Search for the cell housing the specified text and yield its [X, Y] center coordinate. 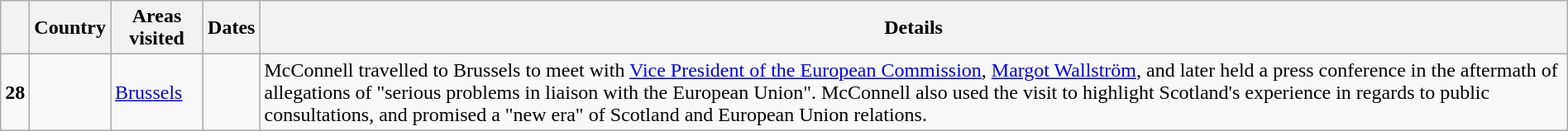
28 [15, 92]
Country [70, 28]
Areas visited [157, 28]
Brussels [157, 92]
Dates [232, 28]
Details [913, 28]
